Search for the cell housing the specified text and yield its [x, y] center coordinate. 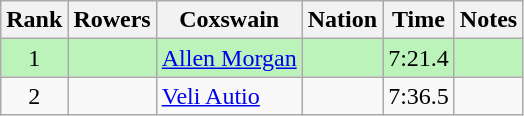
7:36.5 [419, 96]
2 [34, 96]
Veli Autio [229, 96]
Rank [34, 20]
Time [419, 20]
1 [34, 58]
Allen Morgan [229, 58]
7:21.4 [419, 58]
Coxswain [229, 20]
Notes [488, 20]
Nation [342, 20]
Rowers [112, 20]
